Pinpoint the cell where the given text exists, returning its [X, Y] midpoint coordinate. 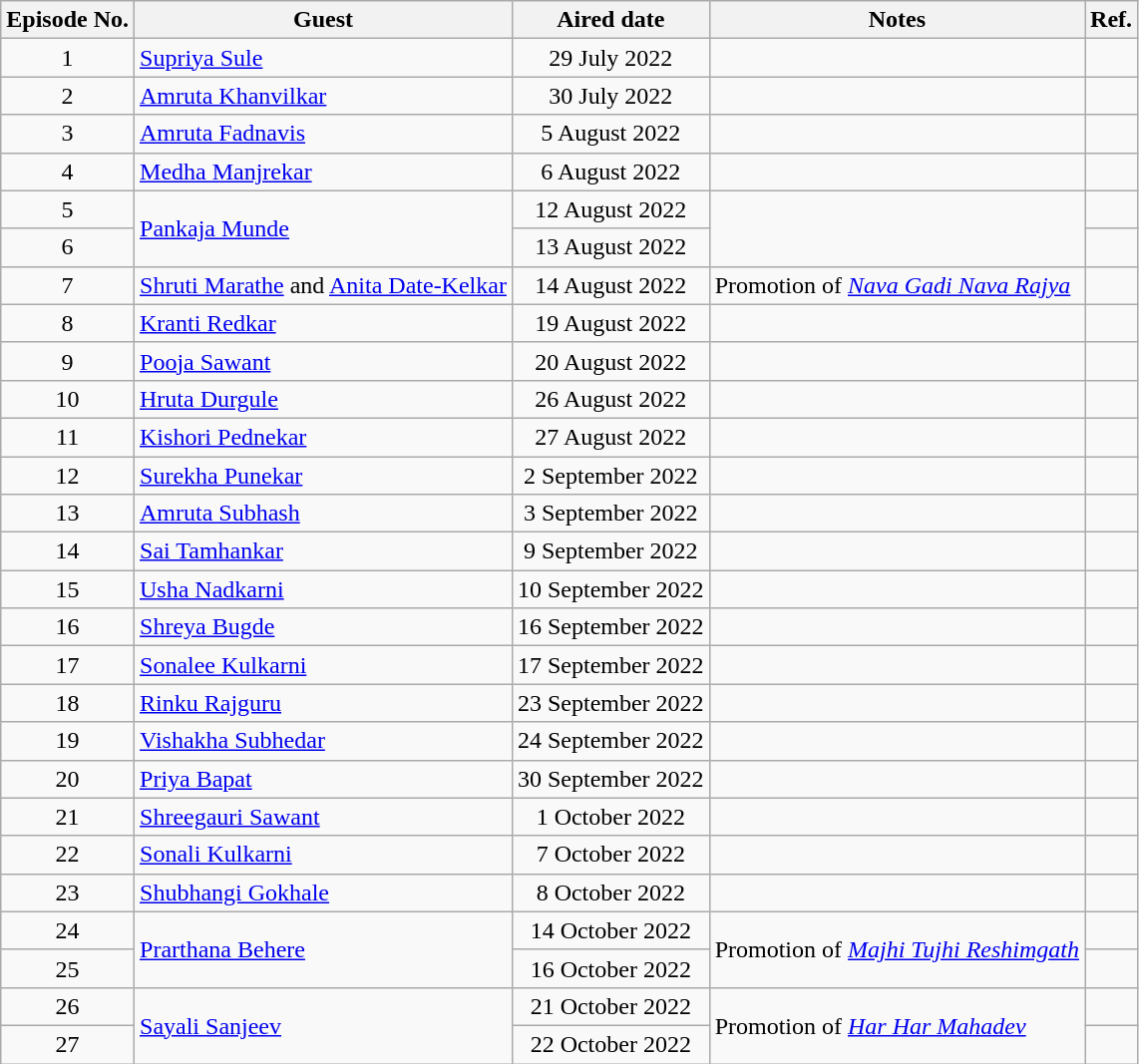
5 [68, 209]
18 [68, 703]
24 September 2022 [610, 741]
20 August 2022 [610, 361]
26 August 2022 [610, 399]
29 July 2022 [610, 58]
12 August 2022 [610, 209]
26 [68, 1006]
13 [68, 514]
7 [68, 285]
27 August 2022 [610, 437]
Amruta Subhash [323, 514]
Guest [323, 20]
21 October 2022 [610, 1006]
19 August 2022 [610, 323]
Surekha Punekar [323, 476]
Rinku Rajguru [323, 703]
Promotion of Nava Gadi Nava Rajya [897, 285]
25 [68, 968]
17 September 2022 [610, 665]
2 September 2022 [610, 476]
2 [68, 96]
23 September 2022 [610, 703]
15 [68, 589]
1 October 2022 [610, 817]
Shreegauri Sawant [323, 817]
21 [68, 817]
17 [68, 665]
Promotion of Majhi Tujhi Reshimgath [897, 949]
Episode No. [68, 20]
Shreya Bugde [323, 627]
9 September 2022 [610, 551]
10 [68, 399]
Shruti Marathe and Anita Date-Kelkar [323, 285]
7 October 2022 [610, 855]
16 September 2022 [610, 627]
22 [68, 855]
Amruta Fadnavis [323, 134]
Sonalee Kulkarni [323, 665]
12 [68, 476]
Promotion of Har Har Mahadev [897, 1025]
Pankaja Munde [323, 228]
11 [68, 437]
4 [68, 172]
3 September 2022 [610, 514]
Priya Bapat [323, 779]
14 October 2022 [610, 930]
Vishakha Subhedar [323, 741]
30 September 2022 [610, 779]
Sai Tamhankar [323, 551]
9 [68, 361]
30 July 2022 [610, 96]
16 October 2022 [610, 968]
Notes [897, 20]
Ref. [1111, 20]
8 [68, 323]
Aired date [610, 20]
8 October 2022 [610, 892]
Pooja Sawant [323, 361]
Hruta Durgule [323, 399]
19 [68, 741]
6 [68, 247]
14 August 2022 [610, 285]
23 [68, 892]
14 [68, 551]
1 [68, 58]
6 August 2022 [610, 172]
Sayali Sanjeev [323, 1025]
Supriya Sule [323, 58]
Amruta Khanvilkar [323, 96]
22 October 2022 [610, 1044]
13 August 2022 [610, 247]
Usha Nadkarni [323, 589]
Prarthana Behere [323, 949]
20 [68, 779]
10 September 2022 [610, 589]
Medha Manjrekar [323, 172]
Sonali Kulkarni [323, 855]
16 [68, 627]
27 [68, 1044]
5 August 2022 [610, 134]
3 [68, 134]
Kranti Redkar [323, 323]
Kishori Pednekar [323, 437]
24 [68, 930]
Shubhangi Gokhale [323, 892]
